Provide the [x, y] coordinate of the cell's center where the given text is located.  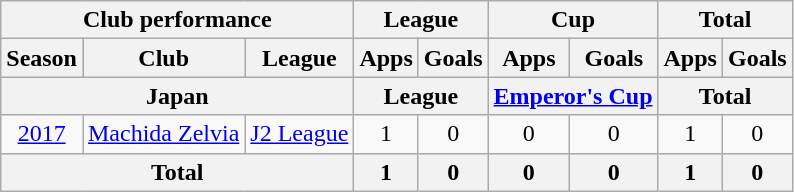
Club performance [178, 20]
Cup [573, 20]
Emperor's Cup [573, 96]
2017 [42, 134]
Season [42, 58]
Club [163, 58]
J2 League [300, 134]
Japan [178, 96]
Machida Zelvia [163, 134]
